For the text-containing cell, return its midpoint in (x, y) coordinate format. 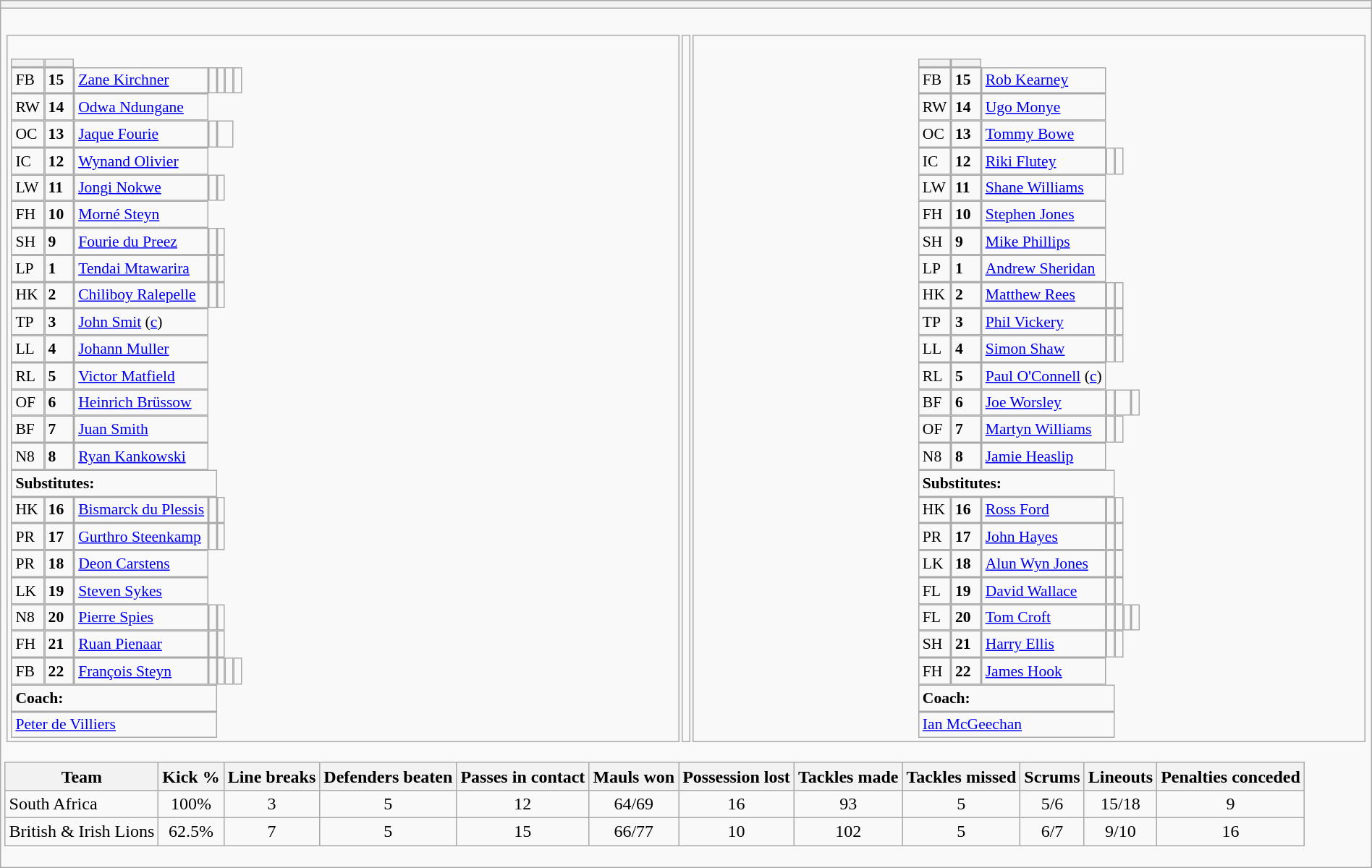
Passes in contact (522, 776)
Joe Worsley (1043, 402)
Victor Matfield (141, 376)
Odwa Ndungane (141, 107)
Simon Shaw (1043, 349)
Ruan Pienaar (141, 644)
Shane Williams (1043, 188)
Morné Steyn (141, 214)
Pierre Spies (141, 618)
5/6 (1052, 804)
Mike Phillips (1043, 242)
Tom Croft (1043, 618)
Defenders beaten (388, 776)
Peter de Villiers (114, 725)
British & Irish Lions (82, 832)
Zane Kirchner (141, 80)
Ross Ford (1043, 509)
South Africa (82, 804)
Wynand Olivier (141, 161)
Juan Smith (141, 430)
6/7 (1052, 832)
François Steyn (141, 671)
Fourie du Preez (141, 242)
Ugo Monye (1043, 107)
Phil Vickery (1043, 321)
James Hook (1043, 671)
Gurthro Steenkamp (141, 537)
100% (191, 804)
Jamie Heaslip (1043, 456)
66/77 (634, 832)
Kick % (191, 776)
Deon Carstens (141, 563)
Heinrich Brüssow (141, 402)
Chiliboy Ralepelle (141, 295)
Paul O'Connell (c) (1043, 376)
62.5% (191, 832)
Johann Muller (141, 349)
102 (848, 832)
Tackles missed (961, 776)
John Hayes (1043, 537)
Harry Ellis (1043, 644)
Martyn Williams (1043, 430)
Andrew Sheridan (1043, 268)
Lineouts (1120, 776)
Ryan Kankowski (141, 456)
Ian McGeechan (1016, 725)
Steven Sykes (141, 590)
Tackles made (848, 776)
9/10 (1120, 832)
John Smit (c) (141, 321)
Penalties conceded (1231, 776)
15/18 (1120, 804)
Alun Wyn Jones (1043, 563)
Possession lost (737, 776)
Stephen Jones (1043, 214)
Bismarck du Plessis (141, 509)
93 (848, 804)
Jongi Nokwe (141, 188)
Tommy Bowe (1043, 133)
Jaque Fourie (141, 133)
David Wallace (1043, 590)
Tendai Mtawarira (141, 268)
Line breaks (272, 776)
Matthew Rees (1043, 295)
Rob Kearney (1043, 80)
Scrums (1052, 776)
Riki Flutey (1043, 161)
Mauls won (634, 776)
64/69 (634, 804)
Team (82, 776)
